Provide the [X, Y] coordinate of the cell's center where the given text is located.  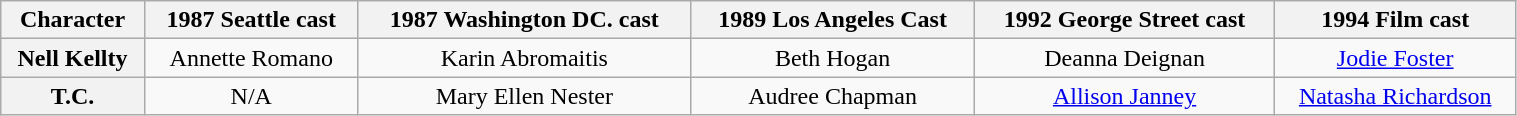
Natasha Richardson [1395, 96]
1987 Washington DC. cast [524, 20]
Beth Hogan [832, 58]
Karin Abromaitis [524, 58]
Deanna Deignan [1125, 58]
1992 George Street cast [1125, 20]
Annette Romano [251, 58]
Audree Chapman [832, 96]
Nell Kellty [73, 58]
T.C. [73, 96]
1987 Seattle cast [251, 20]
N/A [251, 96]
Mary Ellen Nester [524, 96]
Jodie Foster [1395, 58]
1989 Los Angeles Cast [832, 20]
Character [73, 20]
Allison Janney [1125, 96]
1994 Film cast [1395, 20]
